From the cell containing the given text, extract its center point as (X, Y) coordinate. 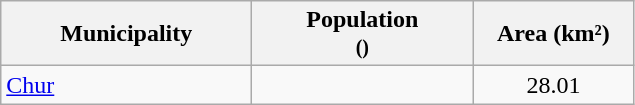
Area (km²) (554, 34)
28.01 (554, 85)
Municipality (126, 34)
Chur (126, 85)
Population () (362, 34)
